Search for the cell housing the specified text and yield its (x, y) center coordinate. 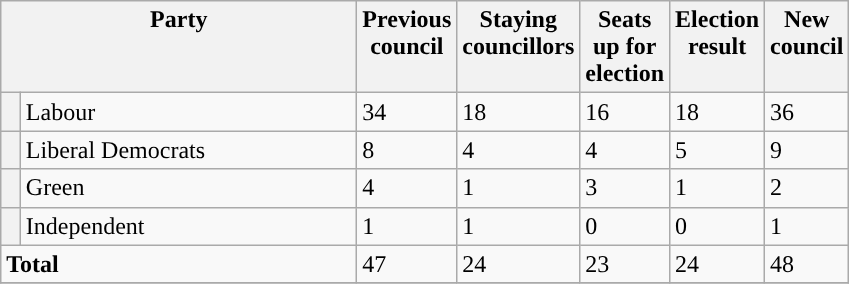
2 (807, 188)
47 (407, 264)
48 (807, 264)
Seats up for election (625, 47)
36 (807, 112)
Election result (718, 47)
3 (625, 188)
23 (625, 264)
Independent (188, 226)
New council (807, 47)
9 (807, 150)
16 (625, 112)
Green (188, 188)
Liberal Democrats (188, 150)
34 (407, 112)
Staying councillors (518, 47)
Party (179, 47)
8 (407, 150)
Previous council (407, 47)
Labour (188, 112)
Total (179, 264)
5 (718, 150)
